Identify which cell holds the provided text, then report its (x, y) central coordinate. 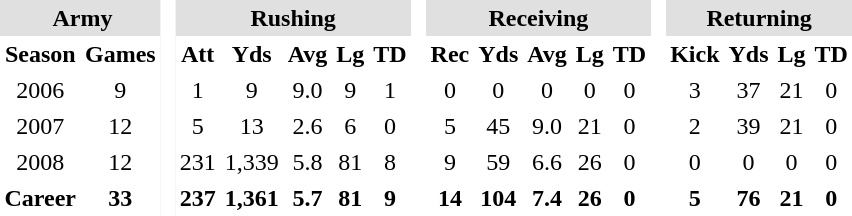
Season (40, 54)
6.6 (548, 162)
1,339 (252, 162)
231 (198, 162)
5.7 (308, 198)
Kick (695, 54)
45 (498, 126)
Career (40, 198)
3 (695, 90)
Games (121, 54)
2 (695, 126)
Receiving (538, 18)
1,361 (252, 198)
Att (198, 54)
14 (450, 198)
Army (80, 18)
39 (748, 126)
5.8 (308, 162)
Rec (450, 54)
Rushing (293, 18)
37 (748, 90)
2007 (40, 126)
8 (390, 162)
2006 (40, 90)
13 (252, 126)
33 (121, 198)
7.4 (548, 198)
6 (350, 126)
237 (198, 198)
2.6 (308, 126)
76 (748, 198)
2008 (40, 162)
104 (498, 198)
59 (498, 162)
